Search for the cell housing the specified text and yield its (x, y) center coordinate. 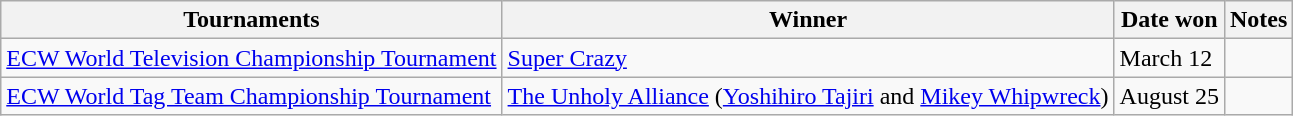
March 12 (1169, 58)
August 25 (1169, 96)
Date won (1169, 20)
ECW World Television Championship Tournament (252, 58)
Winner (808, 20)
The Unholy Alliance (Yoshihiro Tajiri and Mikey Whipwreck) (808, 96)
Notes (1258, 20)
ECW World Tag Team Championship Tournament (252, 96)
Super Crazy (808, 58)
Tournaments (252, 20)
